From the cell containing the given text, extract its center point as (X, Y) coordinate. 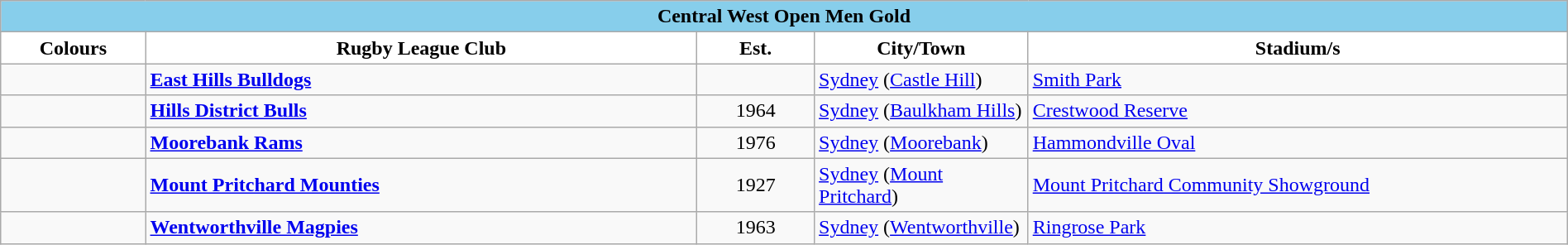
1927 (756, 185)
Hammondville Oval (1298, 142)
Moorebank Rams (422, 142)
Wentworthville Magpies (422, 228)
Central West Open Men Gold (784, 17)
East Hills Bulldogs (422, 79)
Rugby League Club (422, 48)
1976 (756, 142)
Mount Pritchard Mounties (422, 185)
Hills District Bulls (422, 111)
City/Town (921, 48)
Smith Park (1298, 79)
Sydney (Castle Hill) (921, 79)
Colours (73, 48)
Sydney (Baulkham Hills) (921, 111)
1964 (756, 111)
Sydney (Wentworthville) (921, 228)
Mount Pritchard Community Showground (1298, 185)
1963 (756, 228)
Sydney (Moorebank) (921, 142)
Stadium/s (1298, 48)
Crestwood Reserve (1298, 111)
Est. (756, 48)
Sydney (Mount Pritchard) (921, 185)
Ringrose Park (1298, 228)
